Search for the cell housing the specified text and yield its [x, y] center coordinate. 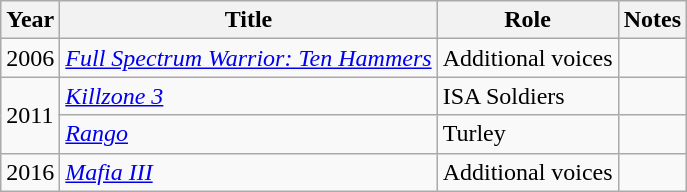
Year [30, 20]
Mafia III [248, 172]
ISA Soldiers [528, 96]
Title [248, 20]
Killzone 3 [248, 96]
Full Spectrum Warrior: Ten Hammers [248, 58]
Role [528, 20]
2011 [30, 115]
2016 [30, 172]
Turley [528, 134]
Notes [652, 20]
2006 [30, 58]
Rango [248, 134]
